Capture the cell that displays the provided text and extract its [X, Y] central coordinate. 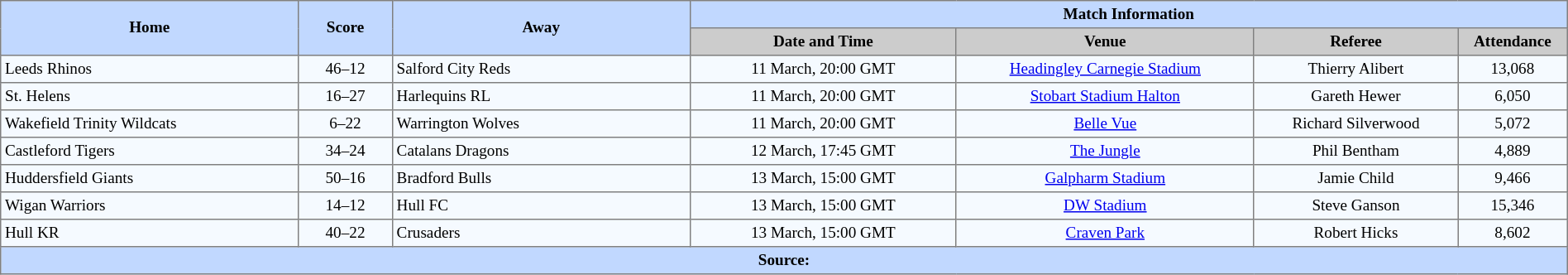
Source: [784, 260]
13,068 [1513, 70]
12 March, 17:45 GMT [823, 151]
Thierry Alibert [1355, 70]
Gareth Hewer [1355, 96]
Castleford Tigers [150, 151]
Bradford Bulls [541, 179]
Richard Silverwood [1355, 124]
Robert Hicks [1355, 234]
Phil Bentham [1355, 151]
Warrington Wolves [541, 124]
50–16 [346, 179]
Harlequins RL [541, 96]
Match Information [1128, 15]
Away [541, 28]
40–22 [346, 234]
Home [150, 28]
14–12 [346, 205]
34–24 [346, 151]
Jamie Child [1355, 179]
The Jungle [1105, 151]
4,889 [1513, 151]
6,050 [1513, 96]
Stobart Stadium Halton [1105, 96]
15,346 [1513, 205]
Referee [1355, 41]
Hull FC [541, 205]
Huddersfield Giants [150, 179]
Salford City Reds [541, 70]
6–22 [346, 124]
9,466 [1513, 179]
Leeds Rhinos [150, 70]
Steve Ganson [1355, 205]
Crusaders [541, 234]
Venue [1105, 41]
Belle Vue [1105, 124]
Wakefield Trinity Wildcats [150, 124]
DW Stadium [1105, 205]
Hull KR [150, 234]
Craven Park [1105, 234]
Galpharm Stadium [1105, 179]
16–27 [346, 96]
Headingley Carnegie Stadium [1105, 70]
Attendance [1513, 41]
Wigan Warriors [150, 205]
Score [346, 28]
8,602 [1513, 234]
5,072 [1513, 124]
Date and Time [823, 41]
St. Helens [150, 96]
46–12 [346, 70]
Catalans Dragons [541, 151]
